Extract the [x, y] coordinate from the center of the cell holding the provided text.  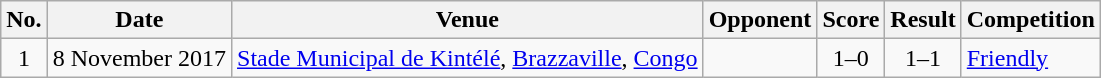
Friendly [1030, 58]
Score [851, 20]
Competition [1030, 20]
Opponent [760, 20]
Stade Municipal de Kintélé, Brazzaville, Congo [468, 58]
Result [923, 20]
1–0 [851, 58]
Date [139, 20]
1 [24, 58]
1–1 [923, 58]
No. [24, 20]
Venue [468, 20]
8 November 2017 [139, 58]
